Provide the [x, y] coordinate of the cell's center where the given text is located.  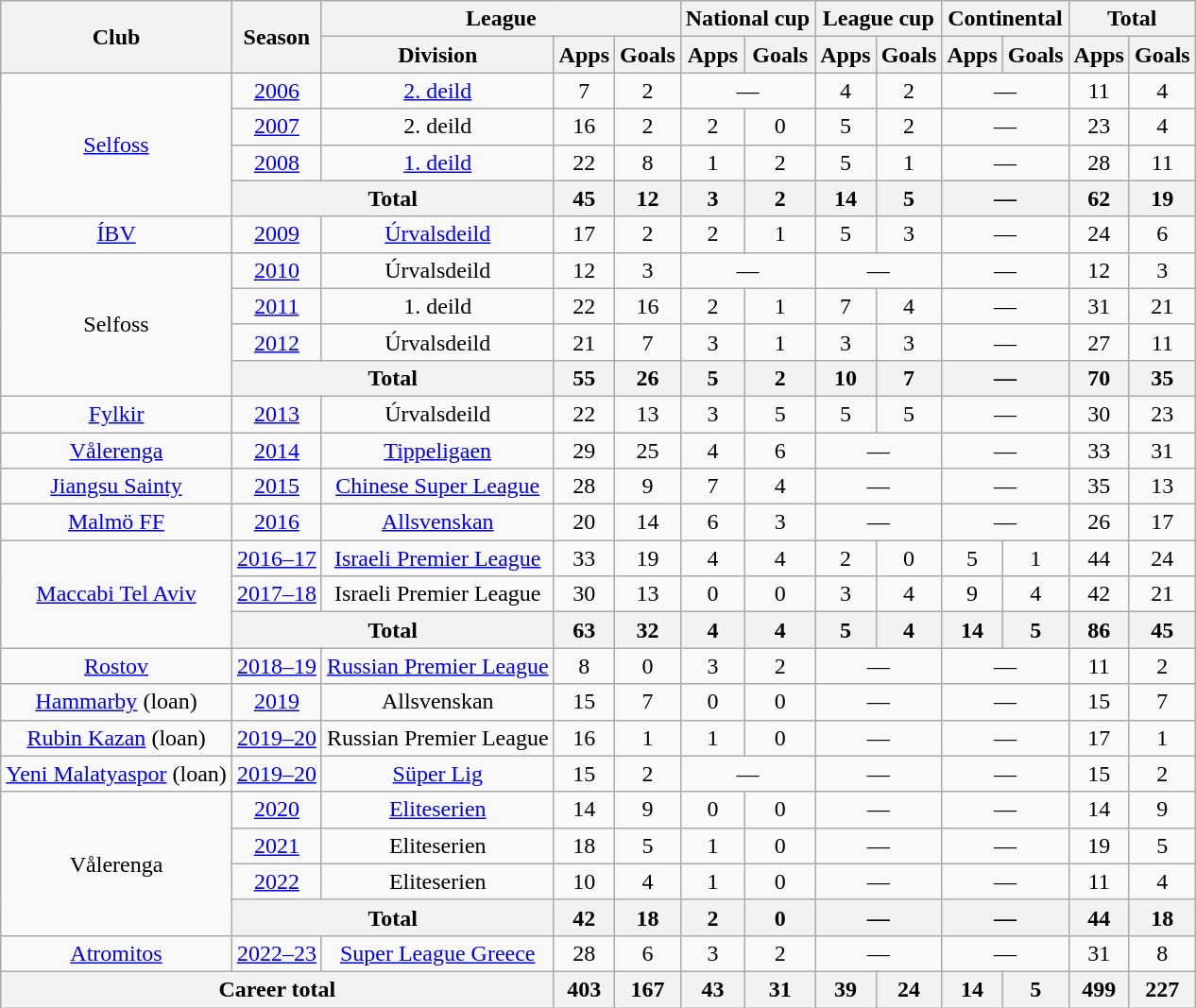
227 [1162, 989]
Career total [278, 989]
2015 [276, 487]
2018–19 [276, 666]
2009 [276, 234]
Chinese Super League [437, 487]
2012 [276, 342]
Tippeligaen [437, 451]
Jiangsu Sainty [117, 487]
2021 [276, 846]
55 [584, 378]
2022 [276, 881]
403 [584, 989]
Continental [1005, 19]
Rubin Kazan (loan) [117, 738]
Maccabi Tel Aviv [117, 594]
86 [1099, 630]
63 [584, 630]
Malmö FF [117, 522]
2011 [276, 306]
National cup [747, 19]
2020 [276, 810]
2019 [276, 702]
Division [437, 55]
Season [276, 37]
2016–17 [276, 558]
Rostov [117, 666]
20 [584, 522]
25 [648, 451]
Atromitos [117, 953]
League [501, 19]
29 [584, 451]
167 [648, 989]
27 [1099, 342]
2008 [276, 162]
2006 [276, 91]
2013 [276, 414]
32 [648, 630]
499 [1099, 989]
2007 [276, 127]
62 [1099, 198]
League cup [879, 19]
Fylkir [117, 414]
Super League Greece [437, 953]
Club [117, 37]
43 [712, 989]
2017–18 [276, 594]
Yeni Malatyaspor (loan) [117, 774]
2016 [276, 522]
70 [1099, 378]
39 [846, 989]
2022–23 [276, 953]
Hammarby (loan) [117, 702]
2014 [276, 451]
Süper Lig [437, 774]
ÍBV [117, 234]
2010 [276, 270]
